Pinpoint the cell where the given text exists, returning its (X, Y) midpoint coordinate. 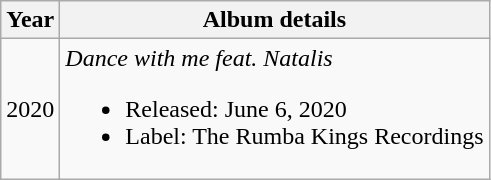
2020 (30, 109)
Dance with me feat. NatalisReleased: June 6, 2020Label: The Rumba Kings Recordings (274, 109)
Year (30, 20)
Album details (274, 20)
